Detect which cell encompasses the target text, then output its (x, y) center coordinate. 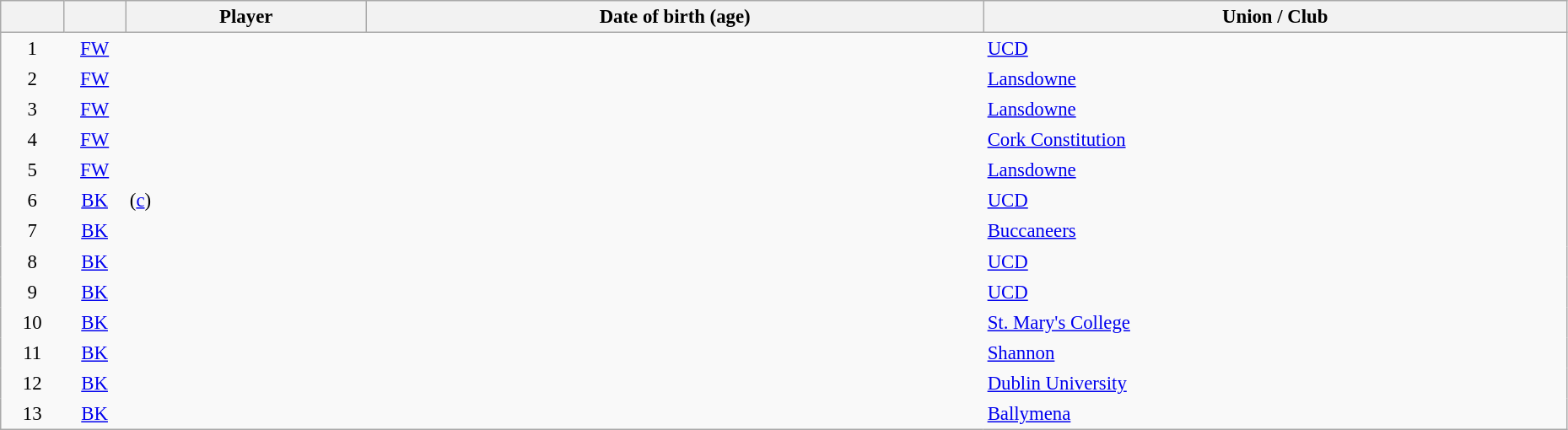
7 (32, 231)
Date of birth (age) (675, 17)
St. Mary's College (1275, 322)
13 (32, 413)
3 (32, 109)
Cork Constitution (1275, 140)
(c) (246, 201)
Union / Club (1275, 17)
Player (246, 17)
6 (32, 201)
1 (32, 49)
2 (32, 78)
Ballymena (1275, 413)
Dublin University (1275, 383)
12 (32, 383)
8 (32, 261)
9 (32, 292)
4 (32, 140)
5 (32, 170)
10 (32, 322)
11 (32, 352)
Shannon (1275, 352)
Buccaneers (1275, 231)
